Provide the [x, y] coordinate of the cell's center where the given text is located.  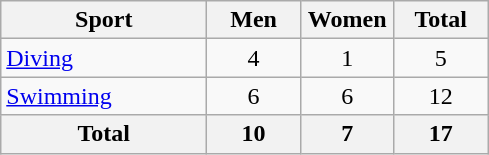
5 [441, 58]
17 [441, 134]
12 [441, 96]
1 [347, 58]
7 [347, 134]
Men [254, 20]
10 [254, 134]
Sport [104, 20]
Swimming [104, 96]
Women [347, 20]
4 [254, 58]
Diving [104, 58]
